Detect which cell encompasses the target text, then output its [X, Y] center coordinate. 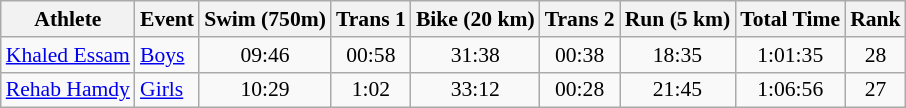
21:45 [678, 90]
Girls [167, 90]
Rehab Hamdy [68, 90]
00:28 [580, 90]
28 [876, 55]
Swim (750m) [265, 19]
10:29 [265, 90]
1:06:56 [790, 90]
00:38 [580, 55]
33:12 [476, 90]
31:38 [476, 55]
Khaled Essam [68, 55]
Total Time [790, 19]
1:01:35 [790, 55]
Athlete [68, 19]
Trans 1 [371, 19]
Event [167, 19]
18:35 [678, 55]
27 [876, 90]
09:46 [265, 55]
Trans 2 [580, 19]
Bike (20 km) [476, 19]
1:02 [371, 90]
00:58 [371, 55]
Boys [167, 55]
Rank [876, 19]
Run (5 km) [678, 19]
